Return the [X, Y] coordinate for the center point of the cell that contains the specified text.  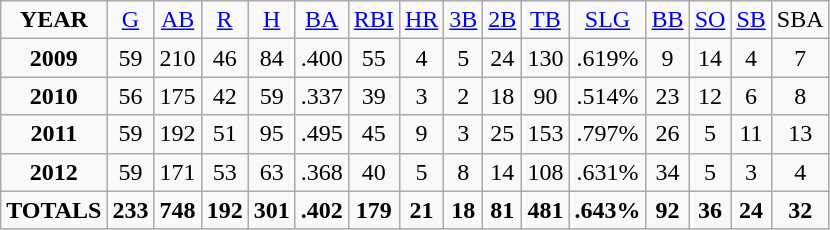
25 [502, 134]
HR [421, 20]
81 [502, 210]
.514% [608, 96]
46 [224, 58]
481 [546, 210]
2009 [54, 58]
.337 [322, 96]
SB [751, 20]
95 [272, 134]
2B [502, 20]
175 [178, 96]
2011 [54, 134]
TOTALS [54, 210]
BB [668, 20]
45 [374, 134]
R [224, 20]
39 [374, 96]
TB [546, 20]
3B [464, 20]
63 [272, 172]
.402 [322, 210]
6 [751, 96]
301 [272, 210]
32 [800, 210]
.643% [608, 210]
21 [421, 210]
YEAR [54, 20]
.631% [608, 172]
53 [224, 172]
SLG [608, 20]
13 [800, 134]
40 [374, 172]
42 [224, 96]
SO [710, 20]
.797% [608, 134]
171 [178, 172]
153 [546, 134]
34 [668, 172]
84 [272, 58]
.495 [322, 134]
11 [751, 134]
G [130, 20]
23 [668, 96]
BA [322, 20]
90 [546, 96]
55 [374, 58]
210 [178, 58]
36 [710, 210]
2 [464, 96]
RBI [374, 20]
51 [224, 134]
748 [178, 210]
H [272, 20]
179 [374, 210]
7 [800, 58]
2010 [54, 96]
56 [130, 96]
.368 [322, 172]
92 [668, 210]
.400 [322, 58]
.619% [608, 58]
26 [668, 134]
2012 [54, 172]
108 [546, 172]
12 [710, 96]
AB [178, 20]
SBA [800, 20]
233 [130, 210]
130 [546, 58]
